Scan for the cell matching the given text and deliver its [X, Y] coordinate at center. 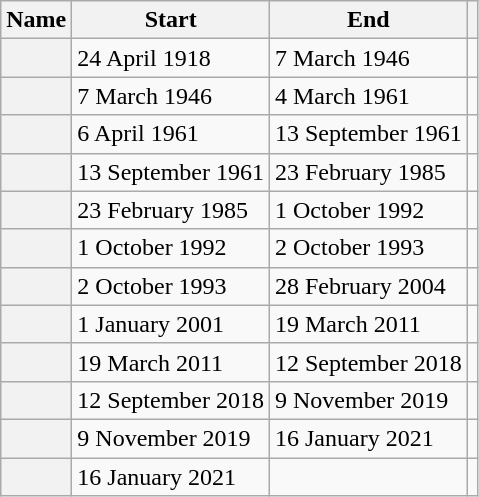
24 April 1918 [171, 58]
Start [171, 20]
28 February 2004 [368, 286]
4 March 1961 [368, 96]
6 April 1961 [171, 134]
1 January 2001 [171, 324]
Name [36, 20]
End [368, 20]
